Provide the [X, Y] coordinate of the cell's center where the given text is located.  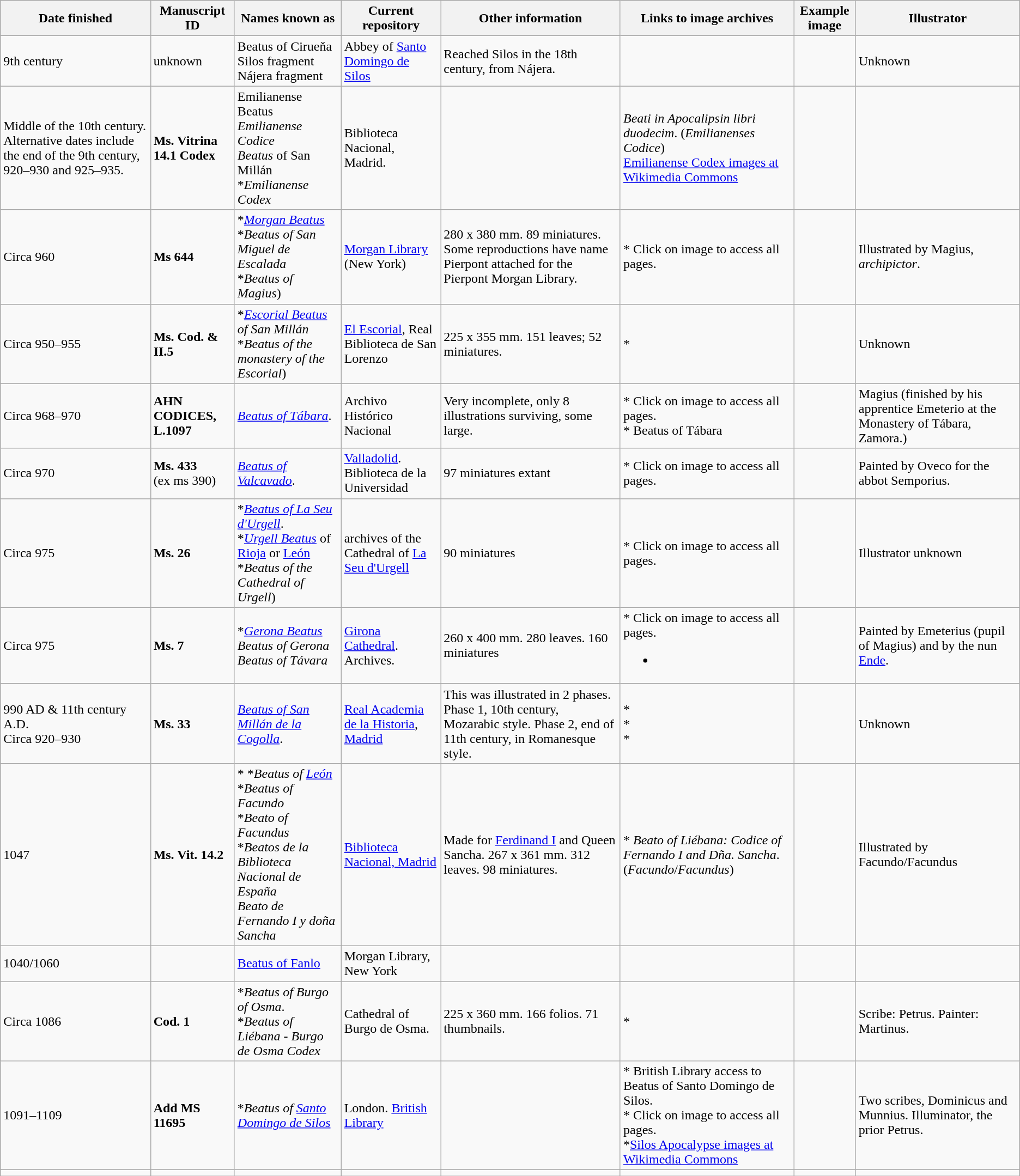
Illustrated by Facundo/Facundus [937, 854]
Links to image archives [707, 19]
Ms. Cod. & II.5 [192, 344]
Biblioteca Nacional, Madrid [391, 854]
* Click on image to access all pages.* Beatus of Tábara [707, 416]
Girona Cathedral. Archives. [391, 645]
This was illustrated in 2 phases. Phase 1, 10th century, Mozarabic style. Phase 2, end of 11th century, in Romanesque style. [531, 723]
990 AD & 11th century A.D. Circa 920–930 [75, 723]
Beatus of Valcavado. [288, 473]
*Beatus of Santo Domingo de Silos [288, 1116]
1040/1060 [75, 963]
Made for Ferdinand I and Queen Sancha. 267 x 361 mm. 312 leaves. 98 miniatures. [531, 854]
Add MS 11695 [192, 1116]
* ** [707, 723]
Current repository [391, 19]
* *Beatus of León *Beatus of Facundo *Beato of Facundus *Beatos de la Biblioteca Nacional de EspañaBeato de Fernando I y doña Sancha [288, 854]
Ms. Vitrina 14.1 Codex [192, 148]
9th century [75, 61]
Morgan Library (New York) [391, 257]
Circa 968–970 [75, 416]
280 x 380 mm. 89 miniatures. Some reproductions have name Pierpont attached for the Pierpont Morgan Library. [531, 257]
Illustrated by Magius, archipictor. [937, 257]
97 miniatures extant [531, 473]
* Beato of Liébana: Codice of Fernando I and Dña. Sancha. (Facundo/Facundus) [707, 854]
Middle of the 10th century. Alternative dates include the end of the 9th century, 920–930 and 925–935. [75, 148]
Two scribes, Dominicus and Munnius. Illuminator, the prior Petrus. [937, 1116]
Magius (finished by his apprentice Emeterio at the Monastery of Tábara, Zamora.) [937, 416]
Beatus of Tábara. [288, 416]
Circa 960 [75, 257]
Circa 950–955 [75, 344]
Scribe: Petrus. Painter: Martinus. [937, 1021]
Illustrator [937, 19]
Circa 970 [75, 473]
Archivo Histórico Nacional [391, 416]
Ms 644 [192, 257]
AHN CODICES, L.1097 [192, 416]
1047 [75, 854]
Real Academia de la Historia, Madrid [391, 723]
Cathedral of Burgo de Osma. [391, 1021]
Very incomplete, only 8 illustrations surviving, some large. [531, 416]
London. British Library [391, 1116]
Painted by Emeterius (pupil of Magius) and by the nun Ende. [937, 645]
Ms. 433 (ex ms 390) [192, 473]
Morgan Library, New York [391, 963]
*Beatus of La Seu d'Urgell. *Urgell Beatus of Rioja or León *Beatus of the Cathedral of Urgell) [288, 553]
*Beatus of Burgo of Osma. *Beatus of Liébana - Burgo de Osma Codex [288, 1021]
Reached Silos in the 18th century, from Nájera. [531, 61]
225 x 355 mm. 151 leaves; 52 miniatures. [531, 344]
Ms. 7 [192, 645]
Cod. 1 [192, 1021]
Beatus of Cirueňa Silos fragment Nájera fragment [288, 61]
*Gerona Beatus Beatus of Gerona Beatus of Távara [288, 645]
260 x 400 mm. 280 leaves. 160 miniatures [531, 645]
archives of the Cathedral of La Seu d'Urgell [391, 553]
*Escorial Beatus of San Millán*Beatus of the monastery of the Escorial) [288, 344]
*Morgan Beatus*Beatus of San Miguel de Escalada*Beatus of Magius) [288, 257]
Example image [825, 19]
Date finished [75, 19]
90 miniatures [531, 553]
Beati in Apocalipsin libri duodecim. (Emilianenses Codice) Emilianense Codex images at Wikimedia Commons [707, 148]
Biblioteca Nacional, Madrid. [391, 148]
unknown [192, 61]
Abbey of Santo Domingo de Silos [391, 61]
Names known as [288, 19]
Manuscript ID [192, 19]
1091–1109 [75, 1116]
Illustrator unknown [937, 553]
Emilianense Beatus Emilianense Codice Beatus of San Millán *Emilianense Codex [288, 148]
Valladolid. Biblioteca de la Universidad [391, 473]
Ms. Vit. 14.2 [192, 854]
Beatus of San Millán de la Cogolla. [288, 723]
Ms. 26 [192, 553]
* British Library access to Beatus of Santo Domingo de Silos.* Click on image to access all pages. *Silos Apocalypse images at Wikimedia Commons [707, 1116]
Other information [531, 19]
225 x 360 mm. 166 folios. 71 thumbnails. [531, 1021]
El Escorial, Real Biblioteca de San Lorenzo [391, 344]
Beatus of Fanlo [288, 963]
Painted by Oveco for the abbot Semporius. [937, 473]
Circa 1086 [75, 1021]
Ms. 33 [192, 723]
